For the text-containing cell, return its midpoint in [X, Y] coordinate format. 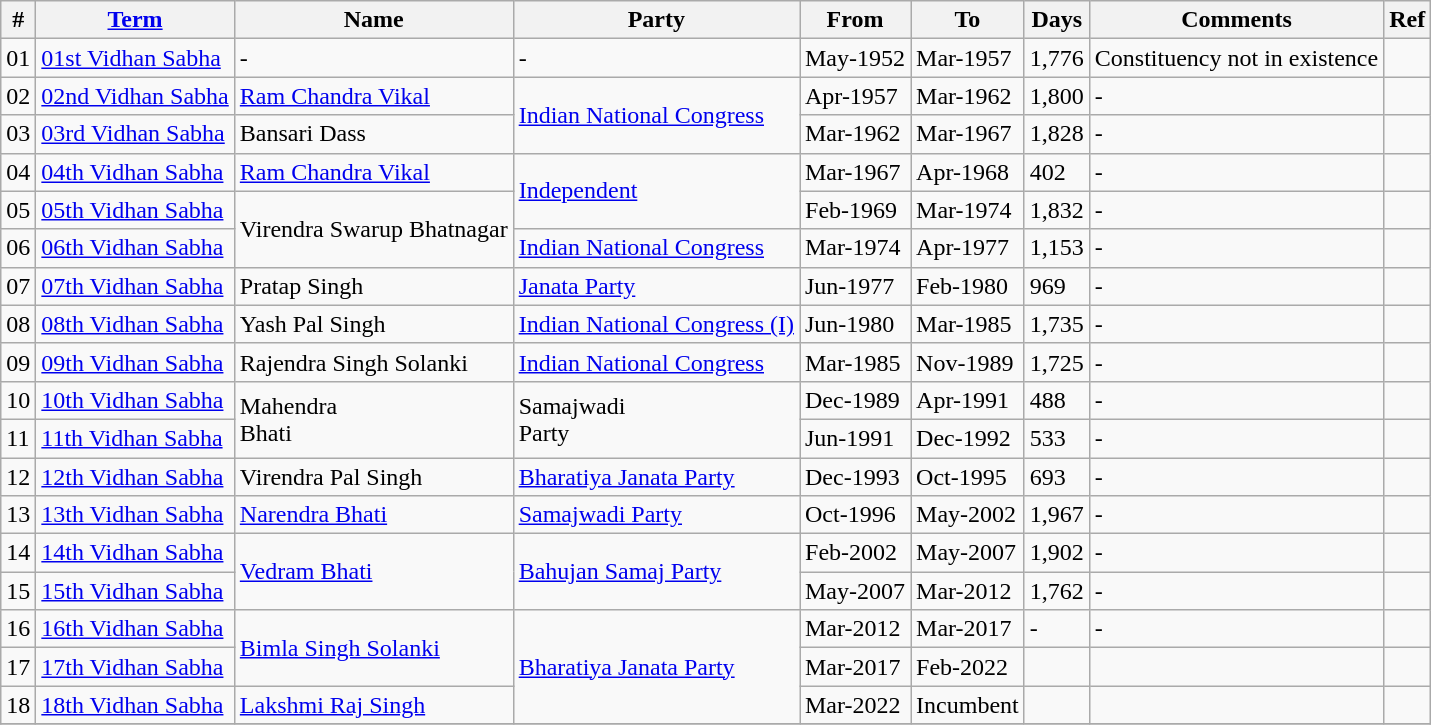
Lakshmi Raj Singh [374, 705]
08th Vidhan Sabha [135, 324]
1,725 [1056, 362]
07 [18, 286]
07th Vidhan Sabha [135, 286]
18th Vidhan Sabha [135, 705]
1,800 [1056, 96]
11th Vidhan Sabha [135, 438]
14 [18, 553]
1,832 [1056, 210]
Dec-1989 [856, 400]
Dec-1992 [968, 438]
Bansari Dass [374, 134]
05 [18, 210]
1,967 [1056, 515]
May-1952 [856, 58]
Feb-1969 [856, 210]
Days [1056, 20]
Virendra Swarup Bhatnagar [374, 229]
To [968, 20]
01 [18, 58]
17th Vidhan Sabha [135, 667]
Jun-1977 [856, 286]
Pratap Singh [374, 286]
488 [1056, 400]
Apr-1968 [968, 172]
1,776 [1056, 58]
SamajwadiParty [656, 419]
16th Vidhan Sabha [135, 629]
Samajwadi Party [656, 515]
402 [1056, 172]
03rd Vidhan Sabha [135, 134]
Feb-2022 [968, 667]
Feb-1980 [968, 286]
Jun-1991 [856, 438]
02 [18, 96]
01st Vidhan Sabha [135, 58]
Constituency not in existence [1236, 58]
Party [656, 20]
12th Vidhan Sabha [135, 477]
Yash Pal Singh [374, 324]
Bahujan Samaj Party [656, 572]
Comments [1236, 20]
1,902 [1056, 553]
03 [18, 134]
04 [18, 172]
693 [1056, 477]
08 [18, 324]
MahendraBhati [374, 419]
10 [18, 400]
13th Vidhan Sabha [135, 515]
969 [1056, 286]
15 [18, 591]
15th Vidhan Sabha [135, 591]
05th Vidhan Sabha [135, 210]
Ref [1408, 20]
Mar-1957 [968, 58]
Rajendra Singh Solanki [374, 362]
16 [18, 629]
# [18, 20]
02nd Vidhan Sabha [135, 96]
17 [18, 667]
Nov-1989 [968, 362]
04th Vidhan Sabha [135, 172]
09 [18, 362]
Virendra Pal Singh [374, 477]
Bimla Singh Solanki [374, 648]
From [856, 20]
18 [18, 705]
Indian National Congress (I) [656, 324]
12 [18, 477]
533 [1056, 438]
1,828 [1056, 134]
1,153 [1056, 248]
Vedram Bhati [374, 572]
11 [18, 438]
10th Vidhan Sabha [135, 400]
Feb-2002 [856, 553]
Narendra Bhati [374, 515]
Mar-2022 [856, 705]
Janata Party [656, 286]
Name [374, 20]
06 [18, 248]
Independent [656, 191]
Dec-1993 [856, 477]
06th Vidhan Sabha [135, 248]
Oct-1996 [856, 515]
1,735 [1056, 324]
Oct-1995 [968, 477]
Apr-1957 [856, 96]
1,762 [1056, 591]
Apr-1991 [968, 400]
09th Vidhan Sabha [135, 362]
Jun-1980 [856, 324]
Incumbent [968, 705]
13 [18, 515]
14th Vidhan Sabha [135, 553]
Term [135, 20]
Apr-1977 [968, 248]
May-2002 [968, 515]
